Provide the (x, y) coordinate of the cell's center where the given text is located.  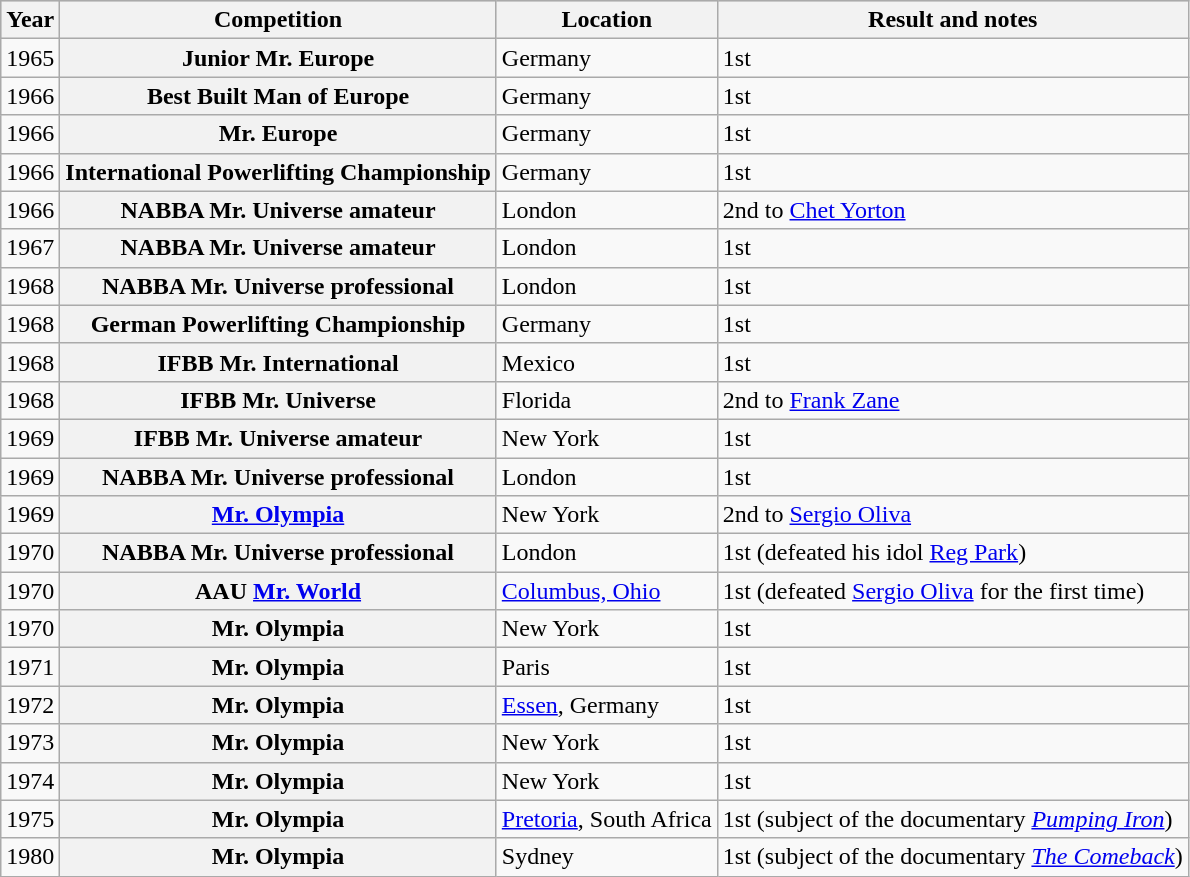
Mexico (606, 362)
2nd to Sergio Oliva (952, 515)
1965 (30, 58)
Sydney (606, 857)
Year (30, 20)
1st (subject of the documentary Pumping Iron) (952, 819)
1974 (30, 781)
1972 (30, 705)
Result and notes (952, 20)
IFBB Mr. Universe (278, 400)
1967 (30, 248)
Columbus, Ohio (606, 591)
1st (subject of the documentary The Comeback) (952, 857)
Florida (606, 400)
Junior Mr. Europe (278, 58)
1975 (30, 819)
1973 (30, 743)
1980 (30, 857)
International Powerlifting Championship (278, 172)
IFBB Mr. Universe amateur (278, 438)
Competition (278, 20)
1971 (30, 667)
Best Built Man of Europe (278, 96)
Paris (606, 667)
1st (defeated Sergio Oliva for the first time) (952, 591)
German Powerlifting Championship (278, 324)
Essen, Germany (606, 705)
2nd to Frank Zane (952, 400)
Pretoria, South Africa (606, 819)
Location (606, 20)
IFBB Mr. International (278, 362)
2nd to Chet Yorton (952, 210)
Mr. Europe (278, 134)
AAU Mr. World (278, 591)
1st (defeated his idol Reg Park) (952, 553)
